Extract the [X, Y] coordinate from the center of the cell holding the provided text.  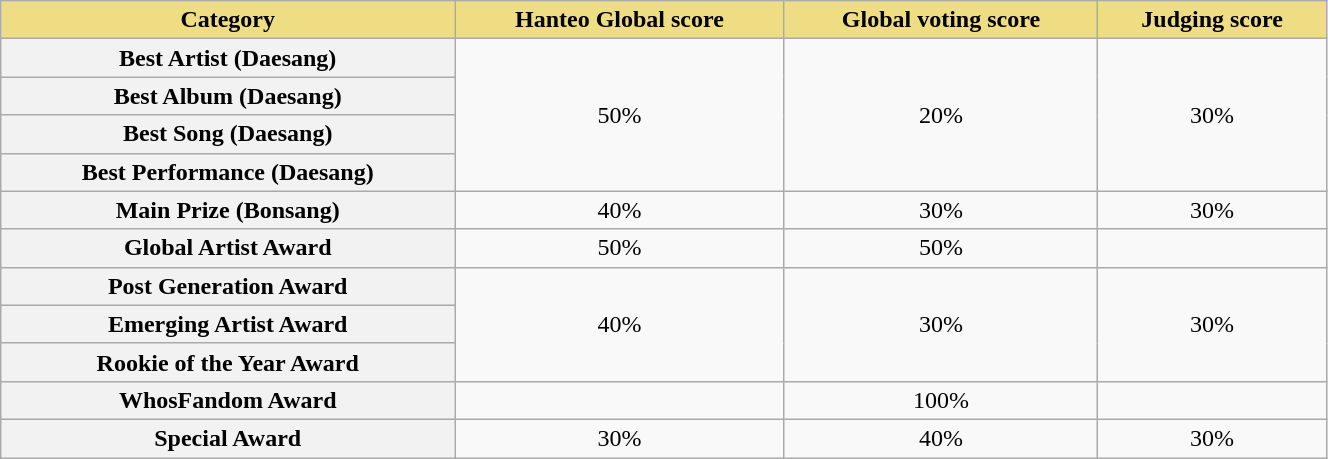
100% [941, 400]
Judging score [1212, 20]
Emerging Artist Award [228, 324]
Best Artist (Daesang) [228, 58]
Best Song (Daesang) [228, 134]
Category [228, 20]
Rookie of the Year Award [228, 362]
WhosFandom Award [228, 400]
Post Generation Award [228, 286]
Best Album (Daesang) [228, 96]
Main Prize (Bonsang) [228, 210]
Global voting score [941, 20]
Special Award [228, 438]
Best Performance (Daesang) [228, 172]
20% [941, 115]
Hanteo Global score [620, 20]
Global Artist Award [228, 248]
